Determine the (x, y) coordinate at the center of the cell enclosing the given text.  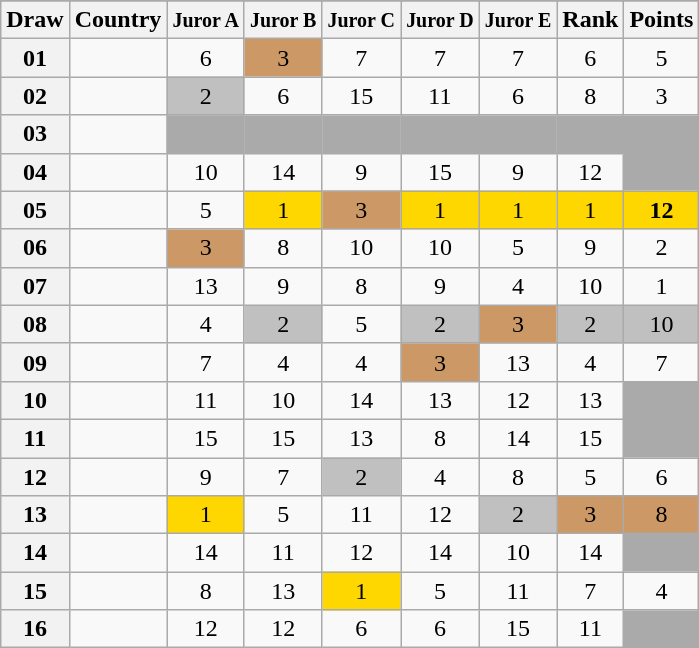
Juror A (206, 20)
Points (662, 20)
02 (35, 96)
Rank (590, 20)
Juror B (283, 20)
Juror D (440, 20)
Country (118, 20)
06 (35, 248)
04 (35, 172)
05 (35, 210)
Draw (35, 20)
16 (35, 629)
09 (35, 362)
Juror C (362, 20)
03 (35, 134)
Juror E (518, 20)
07 (35, 286)
08 (35, 324)
01 (35, 58)
